Return the (X, Y) coordinate for the center point of the cell that contains the specified text.  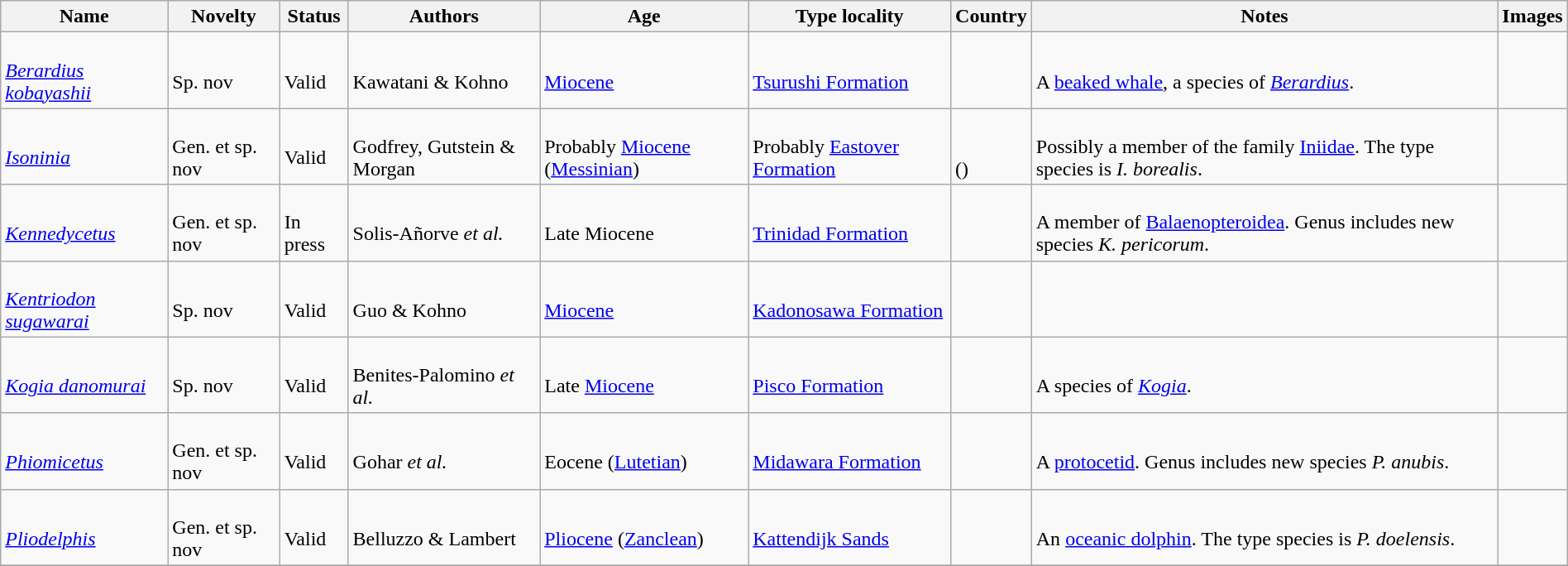
Kennedycetus (84, 223)
An oceanic dolphin. The type species is P. doelensis. (1264, 527)
A beaked whale, a species of Berardius. (1264, 70)
Pisco Formation (850, 375)
Possibly a member of the family Iniidae. The type species is I. borealis. (1264, 146)
Pliocene (Zanclean) (644, 527)
Images (1533, 17)
A member of Balaenopteroidea. Genus includes new species K. pericorum. (1264, 223)
Probably Miocene (Messinian) (644, 146)
Authors (444, 17)
Gohar et al. (444, 451)
Belluzzo & Lambert (444, 527)
Guo & Kohno (444, 299)
In press (314, 223)
Pliodelphis (84, 527)
Eocene (Lutetian) (644, 451)
A species of Kogia. (1264, 375)
Country (992, 17)
Notes (1264, 17)
A protocetid. Genus includes new species P. anubis. (1264, 451)
Godfrey, Gutstein & Morgan (444, 146)
Status (314, 17)
Novelty (223, 17)
Kogia danomurai (84, 375)
Kattendijk Sands (850, 527)
() (992, 146)
Kawatani & Kohno (444, 70)
Benites-Palomino et al. (444, 375)
Kadonosawa Formation (850, 299)
Solis-Añorve et al. (444, 223)
Isoninia (84, 146)
Berardius kobayashii (84, 70)
Age (644, 17)
Kentriodon sugawarai (84, 299)
Phiomicetus (84, 451)
Trinidad Formation (850, 223)
Tsurushi Formation (850, 70)
Name (84, 17)
Midawara Formation (850, 451)
Probably Eastover Formation (850, 146)
Type locality (850, 17)
